Pinpoint the cell where the given text exists, returning its (x, y) midpoint coordinate. 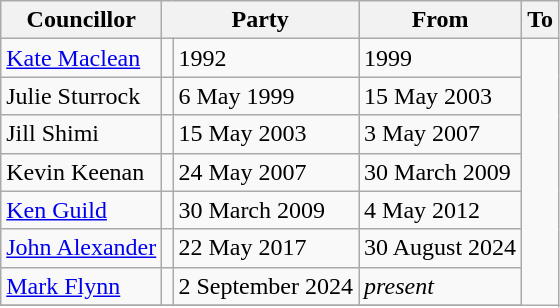
1999 (440, 58)
Ken Guild (82, 210)
present (440, 286)
From (440, 20)
Councillor (82, 20)
1992 (266, 58)
6 May 1999 (266, 96)
24 May 2007 (266, 172)
Jill Shimi (82, 134)
4 May 2012 (440, 210)
Julie Sturrock (82, 96)
3 May 2007 (440, 134)
2 September 2024 (266, 286)
Kate Maclean (82, 58)
30 August 2024 (440, 248)
Mark Flynn (82, 286)
Party (260, 20)
To (540, 20)
Kevin Keenan (82, 172)
22 May 2017 (266, 248)
John Alexander (82, 248)
